Determine the [x, y] coordinate at the center of the cell enclosing the given text.  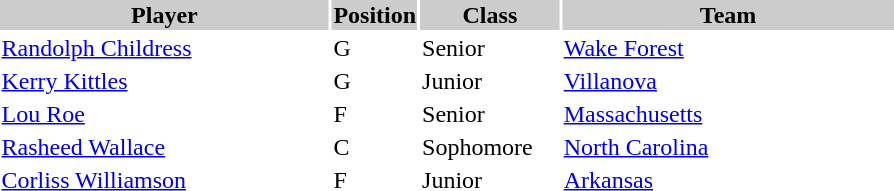
Wake Forest [728, 48]
Rasheed Wallace [164, 147]
Position [375, 15]
C [375, 147]
Randolph Childress [164, 48]
Sophomore [490, 147]
Massachusetts [728, 114]
North Carolina [728, 147]
Class [490, 15]
Team [728, 15]
Kerry Kittles [164, 81]
F [375, 114]
Villanova [728, 81]
Player [164, 15]
Lou Roe [164, 114]
Junior [490, 81]
